Scan for the cell matching the given text and deliver its [x, y] coordinate at center. 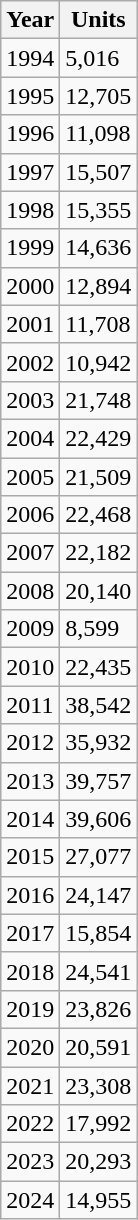
2006 [30, 515]
39,606 [98, 819]
22,435 [98, 667]
21,748 [98, 400]
2010 [30, 667]
38,542 [98, 705]
2013 [30, 781]
20,293 [98, 1162]
2020 [30, 1047]
2008 [30, 591]
35,932 [98, 743]
12,705 [98, 96]
14,636 [98, 248]
2019 [30, 1009]
22,429 [98, 438]
23,826 [98, 1009]
22,182 [98, 553]
2002 [30, 362]
1994 [30, 58]
20,591 [98, 1047]
11,098 [98, 134]
2012 [30, 743]
2016 [30, 895]
17,992 [98, 1124]
1998 [30, 210]
2000 [30, 286]
2015 [30, 857]
2001 [30, 324]
10,942 [98, 362]
12,894 [98, 286]
22,468 [98, 515]
11,708 [98, 324]
1999 [30, 248]
2021 [30, 1085]
2024 [30, 1200]
2014 [30, 819]
2023 [30, 1162]
14,955 [98, 1200]
2003 [30, 400]
1996 [30, 134]
8,599 [98, 629]
24,147 [98, 895]
5,016 [98, 58]
27,077 [98, 857]
2018 [30, 971]
15,355 [98, 210]
24,541 [98, 971]
2004 [30, 438]
2022 [30, 1124]
20,140 [98, 591]
2009 [30, 629]
39,757 [98, 781]
15,854 [98, 933]
15,507 [98, 172]
2005 [30, 477]
1995 [30, 96]
2011 [30, 705]
2007 [30, 553]
Units [98, 20]
23,308 [98, 1085]
Year [30, 20]
1997 [30, 172]
2017 [30, 933]
21,509 [98, 477]
